Pinpoint the cell where the given text exists, returning its (x, y) midpoint coordinate. 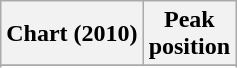
Chart (2010) (72, 34)
Peakposition (189, 34)
